Extract the [X, Y] coordinate from the center of the cell holding the provided text.  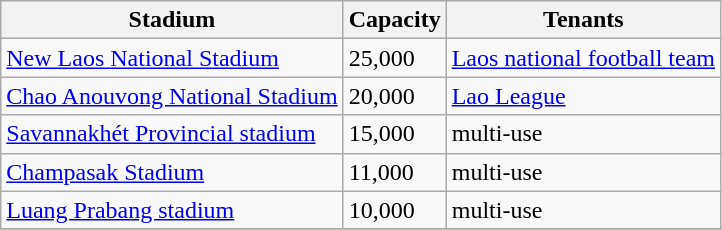
Chao Anouvong National Stadium [172, 96]
Laos national football team [583, 58]
Savannakhét Provincial stadium [172, 134]
New Laos National Stadium [172, 58]
Champasak Stadium [172, 172]
Luang Prabang stadium [172, 210]
20,000 [394, 96]
Lao League [583, 96]
11,000 [394, 172]
15,000 [394, 134]
25,000 [394, 58]
Capacity [394, 20]
Stadium [172, 20]
Tenants [583, 20]
10,000 [394, 210]
